Provide the [X, Y] coordinate of the cell's center where the given text is located.  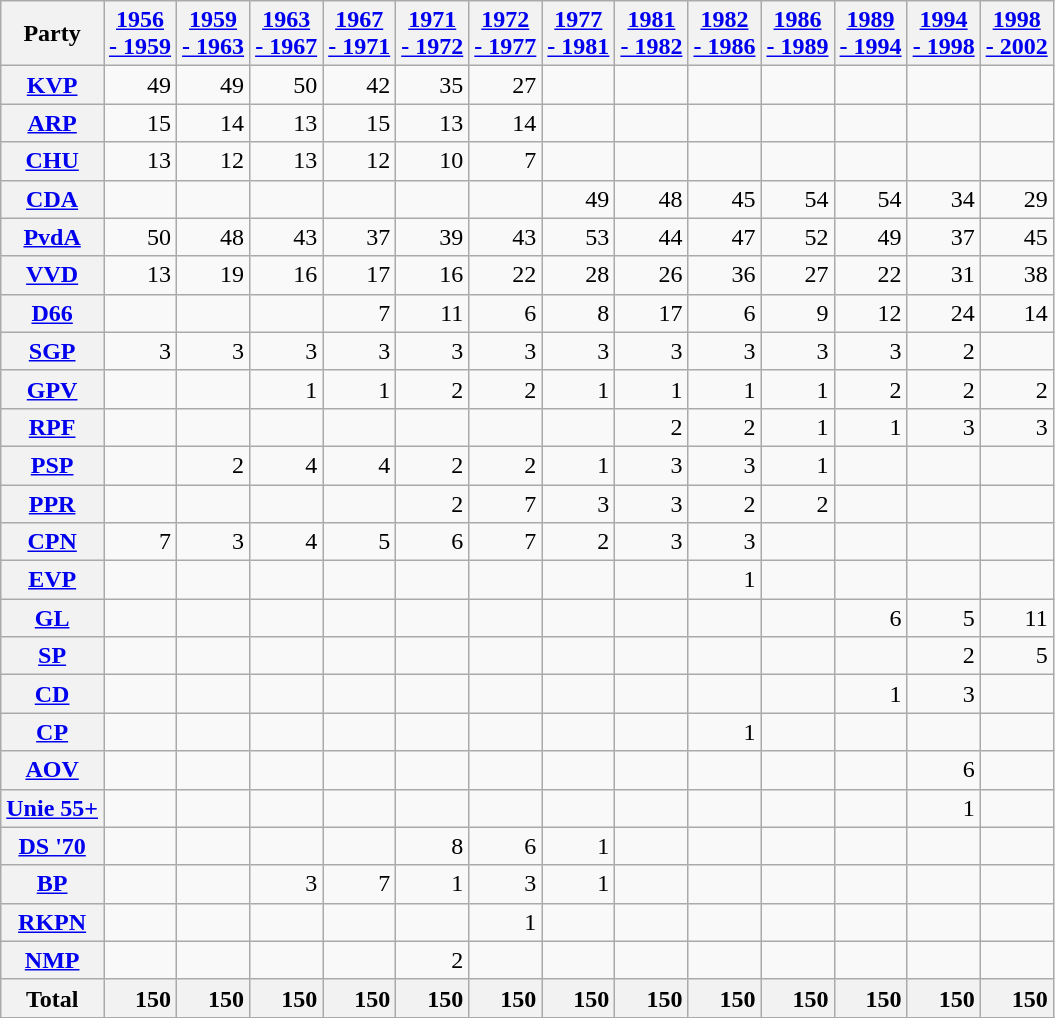
PSP [52, 465]
28 [578, 275]
1959- 1963 [214, 34]
KVP [52, 85]
PPR [52, 503]
38 [1016, 275]
42 [360, 85]
10 [432, 161]
ARP [52, 123]
SP [52, 656]
9 [798, 313]
RKPN [52, 922]
RPF [52, 427]
24 [944, 313]
Total [52, 998]
D66 [52, 313]
Unie 55+ [52, 808]
36 [724, 275]
NMP [52, 960]
52 [798, 237]
39 [432, 237]
1994- 1998 [944, 34]
35 [432, 85]
1967- 1971 [360, 34]
CDA [52, 199]
26 [652, 275]
19 [214, 275]
44 [652, 237]
CPN [52, 542]
CHU [52, 161]
31 [944, 275]
1963- 1967 [286, 34]
1989- 1994 [870, 34]
1956- 1959 [140, 34]
BP [52, 884]
1986- 1989 [798, 34]
29 [1016, 199]
Party [52, 34]
CP [52, 732]
1977- 1981 [578, 34]
1982- 1986 [724, 34]
47 [724, 237]
53 [578, 237]
1971- 1972 [432, 34]
SGP [52, 351]
GPV [52, 389]
1998- 2002 [1016, 34]
DS '70 [52, 846]
EVP [52, 580]
1981- 1982 [652, 34]
34 [944, 199]
PvdA [52, 237]
AOV [52, 770]
1972- 1977 [506, 34]
GL [52, 618]
CD [52, 694]
VVD [52, 275]
